Detect which cell encompasses the target text, then output its (X, Y) center coordinate. 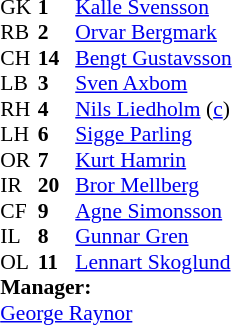
11 (57, 262)
RH (19, 109)
Sigge Parling (154, 135)
OL (19, 262)
OR (19, 160)
6 (57, 135)
4 (57, 109)
3 (57, 83)
IR (19, 185)
20 (57, 185)
Orvar Bergmark (154, 33)
14 (57, 58)
8 (57, 237)
Manager: (116, 287)
Lennart Skoglund (154, 262)
Sven Axbom (154, 83)
Bror Mellberg (154, 185)
Nils Liedholm (c) (154, 109)
2 (57, 33)
7 (57, 160)
Bengt Gustavsson (154, 58)
CF (19, 211)
Kurt Hamrin (154, 160)
Agne Simonsson (154, 211)
CH (19, 58)
Gunnar Gren (154, 237)
RB (19, 33)
9 (57, 211)
LH (19, 135)
IL (19, 237)
LB (19, 83)
